Find where the given text appears and provide that cell's center as (X, Y) coordinate. 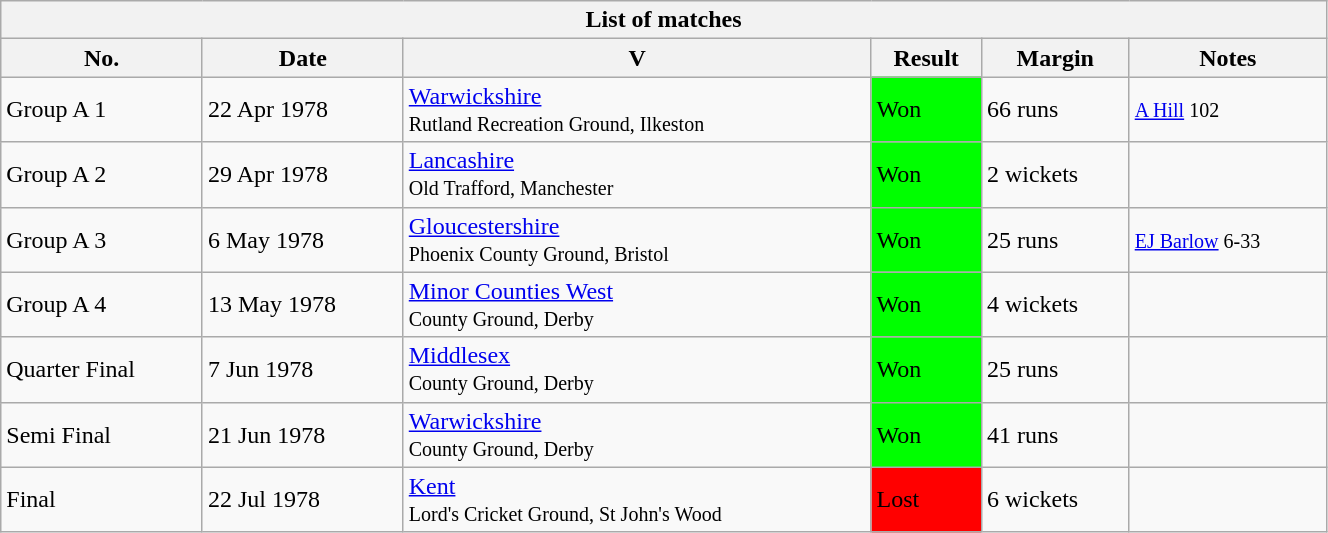
Final (102, 500)
22 Apr 1978 (302, 110)
7 Jun 1978 (302, 370)
Lancashire Old Trafford, Manchester (637, 174)
Warwickshire Rutland Recreation Ground, Ilkeston (637, 110)
66 runs (1055, 110)
Date (302, 58)
Gloucestershire Phoenix County Ground, Bristol (637, 240)
Group A 1 (102, 110)
V (637, 58)
Minor Counties West County Ground, Derby (637, 304)
Semi Final (102, 434)
21 Jun 1978 (302, 434)
2 wickets (1055, 174)
4 wickets (1055, 304)
Notes (1228, 58)
Result (926, 58)
Group A 2 (102, 174)
Warwickshire County Ground, Derby (637, 434)
Group A 3 (102, 240)
Group A 4 (102, 304)
A Hill 102 (1228, 110)
29 Apr 1978 (302, 174)
13 May 1978 (302, 304)
Middlesex County Ground, Derby (637, 370)
41 runs (1055, 434)
No. (102, 58)
Lost (926, 500)
Quarter Final (102, 370)
22 Jul 1978 (302, 500)
Margin (1055, 58)
6 wickets (1055, 500)
EJ Barlow 6-33 (1228, 240)
6 May 1978 (302, 240)
List of matches (664, 20)
Kent Lord's Cricket Ground, St John's Wood (637, 500)
